Locate the cell with the specified text and output its (X, Y) center coordinate. 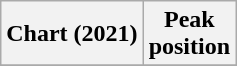
Peakposition (189, 34)
Chart (2021) (72, 34)
